Provide the [x, y] coordinate of the cell's center where the given text is located.  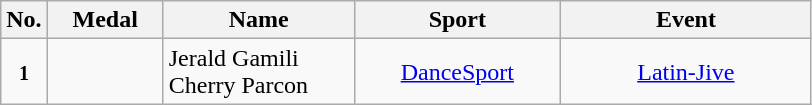
Name [258, 20]
No. [24, 20]
Sport [457, 20]
Jerald GamiliCherry Parcon [258, 72]
Medal [105, 20]
Event [686, 20]
Latin-Jive [686, 72]
1 [24, 72]
DanceSport [457, 72]
